From the cell containing the given text, extract its center point as (X, Y) coordinate. 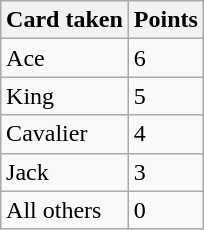
Cavalier (65, 134)
3 (166, 172)
Jack (65, 172)
0 (166, 210)
4 (166, 134)
All others (65, 210)
6 (166, 58)
Card taken (65, 20)
Points (166, 20)
King (65, 96)
5 (166, 96)
Ace (65, 58)
